Output the (X, Y) coordinate of the center of the cell containing the given text.  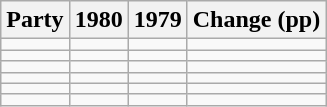
Party (35, 20)
Change (pp) (256, 20)
1980 (98, 20)
1979 (158, 20)
